Detect which cell encompasses the target text, then output its [X, Y] center coordinate. 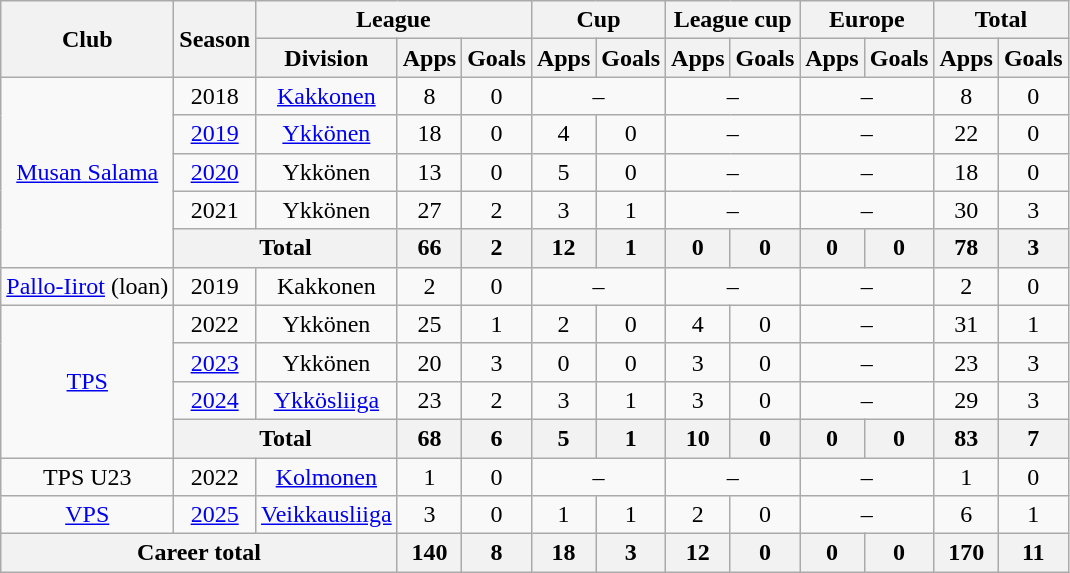
68 [429, 438]
170 [966, 553]
10 [698, 438]
TPS [88, 381]
30 [966, 210]
78 [966, 248]
Cup [598, 20]
2020 [215, 172]
66 [429, 248]
2023 [215, 362]
Season [215, 39]
29 [966, 400]
VPS [88, 515]
Pallo-Iirot (loan) [88, 286]
20 [429, 362]
Club [88, 39]
7 [1033, 438]
Musan Salama [88, 172]
League cup [733, 20]
Division [327, 58]
Ykkösliiga [327, 400]
11 [1033, 553]
2024 [215, 400]
83 [966, 438]
140 [429, 553]
Europe [867, 20]
Veikkausliiga [327, 515]
22 [966, 134]
League [394, 20]
13 [429, 172]
31 [966, 324]
2025 [215, 515]
TPS U23 [88, 477]
25 [429, 324]
2021 [215, 210]
2018 [215, 96]
Kolmonen [327, 477]
27 [429, 210]
Career total [199, 553]
